Return [x, y] of the center of cell containing provided text 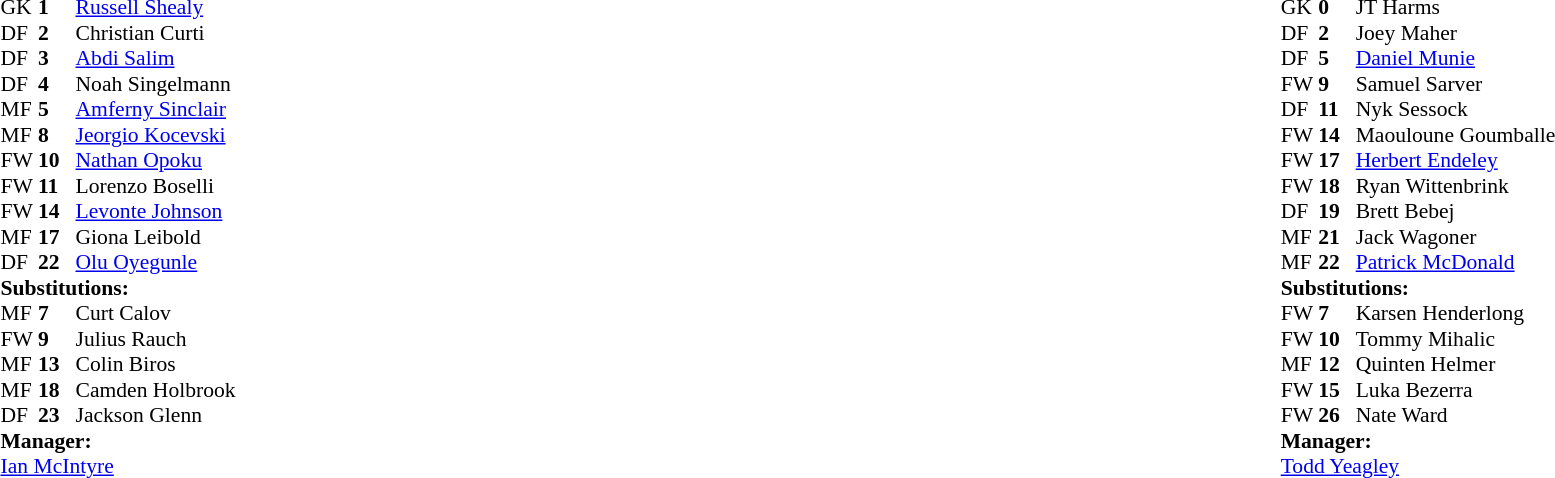
Giona Leibold [156, 237]
19 [1337, 211]
Nathan Opoku [156, 161]
Jeorgio Kocevski [156, 135]
8 [57, 135]
Olu Oyegunle [156, 263]
4 [57, 84]
Amferny Sinclair [156, 109]
Julius Rauch [156, 339]
Curt Calov [156, 313]
Camden Holbrook [156, 390]
23 [57, 415]
12 [1337, 365]
15 [1337, 390]
Noah Singelmann [156, 84]
Manager: [118, 441]
13 [57, 365]
Colin Biros [156, 365]
Jackson Glenn [156, 415]
Abdi Salim [156, 59]
Substitutions: [118, 288]
26 [1337, 415]
21 [1337, 237]
3 [57, 59]
Levonte Johnson [156, 211]
Christian Curti [156, 33]
Lorenzo Boselli [156, 186]
